Identify which cell holds the provided text, then report its (X, Y) central coordinate. 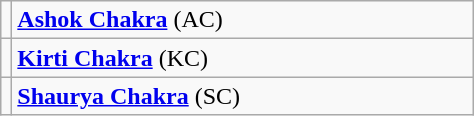
Kirti Chakra (KC) (242, 58)
Shaurya Chakra (SC) (242, 96)
Ashok Chakra (AC) (242, 20)
